Search for the cell housing the specified text and yield its (X, Y) center coordinate. 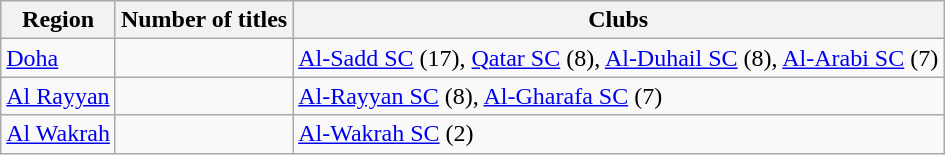
Region (58, 20)
Al Wakrah (58, 134)
Doha (58, 58)
Al Rayyan (58, 96)
Al-Sadd SC (17), Qatar SC (8), Al-Duhail SC (8), Al-Arabi SC (7) (618, 58)
Clubs (618, 20)
Al-Rayyan SC (8), Al-Gharafa SC (7) (618, 96)
Al-Wakrah SC (2) (618, 134)
Number of titles (204, 20)
